Output the (X, Y) coordinate of the center of the cell containing the given text.  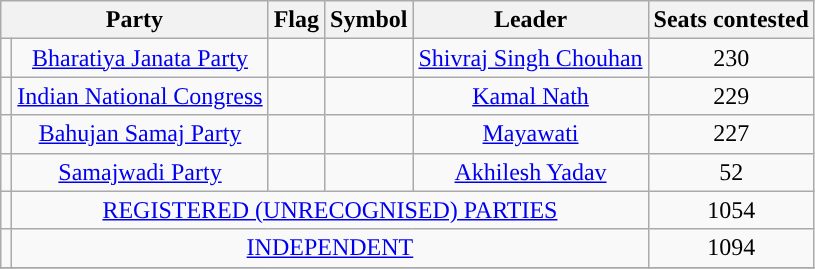
Flag (296, 20)
Indian National Congress (140, 96)
Akhilesh Yadav (530, 172)
Bahujan Samaj Party (140, 134)
Party (134, 20)
REGISTERED (UNRECOGNISED) PARTIES (330, 210)
Seats contested (731, 20)
1054 (731, 210)
52 (731, 172)
227 (731, 134)
INDEPENDENT (330, 248)
Symbol (369, 20)
Kamal Nath (530, 96)
229 (731, 96)
Leader (530, 20)
1094 (731, 248)
Bharatiya Janata Party (140, 58)
230 (731, 58)
Mayawati (530, 134)
Samajwadi Party (140, 172)
Shivraj Singh Chouhan (530, 58)
